For the text-containing cell, return its midpoint in [X, Y] coordinate format. 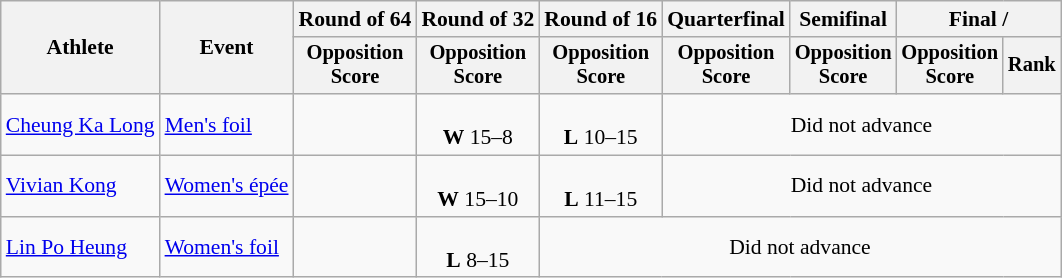
L 8–15 [478, 248]
Round of 16 [600, 19]
Athlete [80, 48]
L 10–15 [600, 124]
Round of 32 [478, 19]
Round of 64 [356, 19]
Rank [1032, 66]
Women's épée [227, 186]
L 11–15 [600, 186]
W 15–8 [478, 124]
Men's foil [227, 124]
Event [227, 48]
Vivian Kong [80, 186]
Semifinal [844, 19]
Quarterfinal [726, 19]
Women's foil [227, 248]
Lin Po Heung [80, 248]
W 15–10 [478, 186]
Cheung Ka Long [80, 124]
Final / [978, 19]
